For the text-containing cell, return its midpoint in [X, Y] coordinate format. 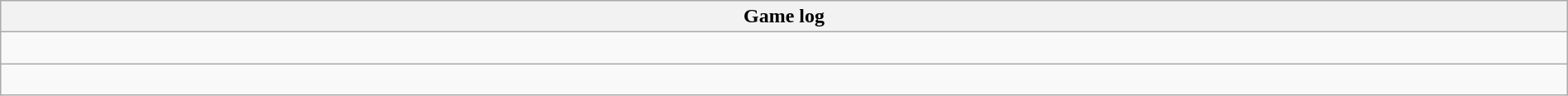
Game log [784, 17]
